Scan for the cell matching the given text and deliver its [x, y] coordinate at center. 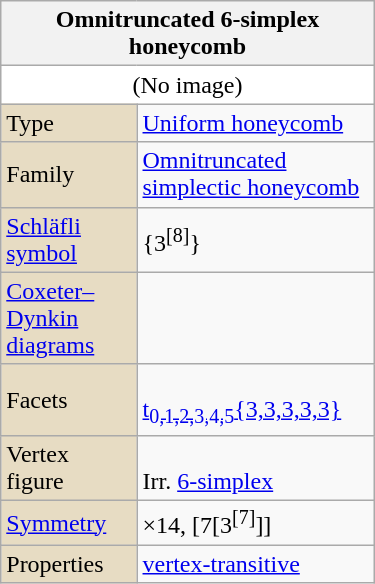
Facets [69, 400]
Omnitruncated simplectic honeycomb [256, 174]
Properties [69, 564]
Vertex figure [69, 468]
{3[8]} [256, 240]
Family [69, 174]
Irr. 6-simplex [256, 468]
Type [69, 123]
Coxeter–Dynkin diagrams [69, 318]
Schläfli symbol [69, 240]
×14, [7[3[7]]] [256, 524]
Uniform honeycomb [256, 123]
vertex-transitive [256, 564]
Symmetry [69, 524]
t0,1,2,3,4,5{3,3,3,3,3} [256, 400]
Omnitruncated 6-simplex honeycomb [188, 34]
(No image) [188, 85]
